For the text-containing cell, return its midpoint in [X, Y] coordinate format. 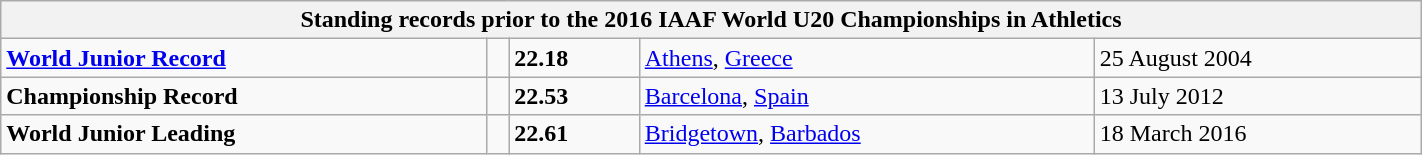
Championship Record [244, 96]
Standing records prior to the 2016 IAAF World U20 Championships in Athletics [711, 20]
Athens, Greece [866, 58]
22.53 [574, 96]
25 August 2004 [1258, 58]
18 March 2016 [1258, 134]
22.18 [574, 58]
Bridgetown, Barbados [866, 134]
Barcelona, Spain [866, 96]
World Junior Record [244, 58]
World Junior Leading [244, 134]
22.61 [574, 134]
13 July 2012 [1258, 96]
